Search for the cell housing the specified text and yield its [x, y] center coordinate. 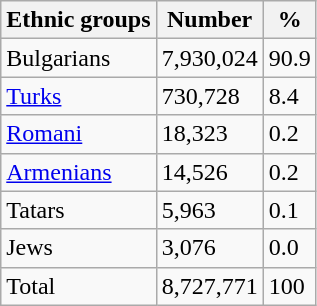
Number [210, 20]
3,076 [210, 248]
Jews [78, 248]
7,930,024 [210, 58]
730,728 [210, 96]
5,963 [210, 210]
0.0 [290, 248]
14,526 [210, 172]
8.4 [290, 96]
100 [290, 286]
Ethnic groups [78, 20]
Bulgarians [78, 58]
Total [78, 286]
18,323 [210, 134]
Armenians [78, 172]
0.1 [290, 210]
Tatars [78, 210]
Romani [78, 134]
% [290, 20]
8,727,771 [210, 286]
90.9 [290, 58]
Turks [78, 96]
